Locate the cell with the specified text and output its (x, y) center coordinate. 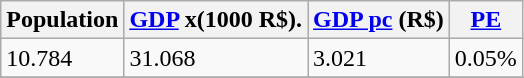
0.05% (486, 58)
3.021 (379, 58)
10.784 (62, 58)
PE (486, 20)
GDP x(1000 R$). (216, 20)
31.068 (216, 58)
Population (62, 20)
GDP pc (R$) (379, 20)
